Search for the cell housing the specified text and yield its (X, Y) center coordinate. 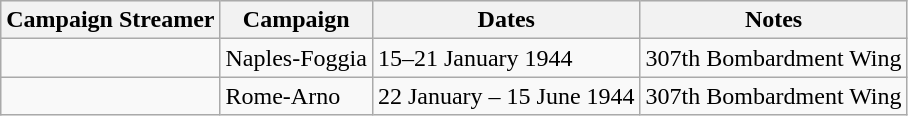
22 January – 15 June 1944 (506, 96)
Notes (774, 20)
Rome-Arno (296, 96)
Campaign (296, 20)
Dates (506, 20)
Campaign Streamer (110, 20)
15–21 January 1944 (506, 58)
Naples-Foggia (296, 58)
